Detect which cell encompasses the target text, then output its (X, Y) center coordinate. 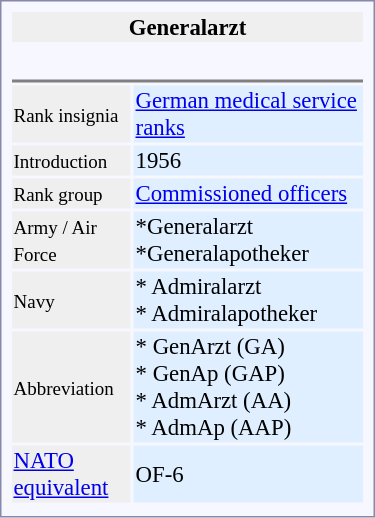
NATOequivalent (72, 474)
* GenArzt (GA)* GenAp (GAP)* AdmArzt (AA)* AdmAp (AAP) (248, 388)
Rank insignia (72, 114)
Rank group (72, 193)
Army / Air Force (72, 240)
German medical service ranks (248, 114)
Generalarzt (188, 27)
OF-6 (248, 474)
Navy (72, 300)
Introduction (72, 161)
Abbreviation (72, 388)
* Admiralarzt* Admiralapotheker (248, 300)
Commissioned officers (248, 193)
*Generalarzt*Generalapotheker (248, 240)
1956 (248, 161)
